Return (x, y) of the center of cell containing provided text 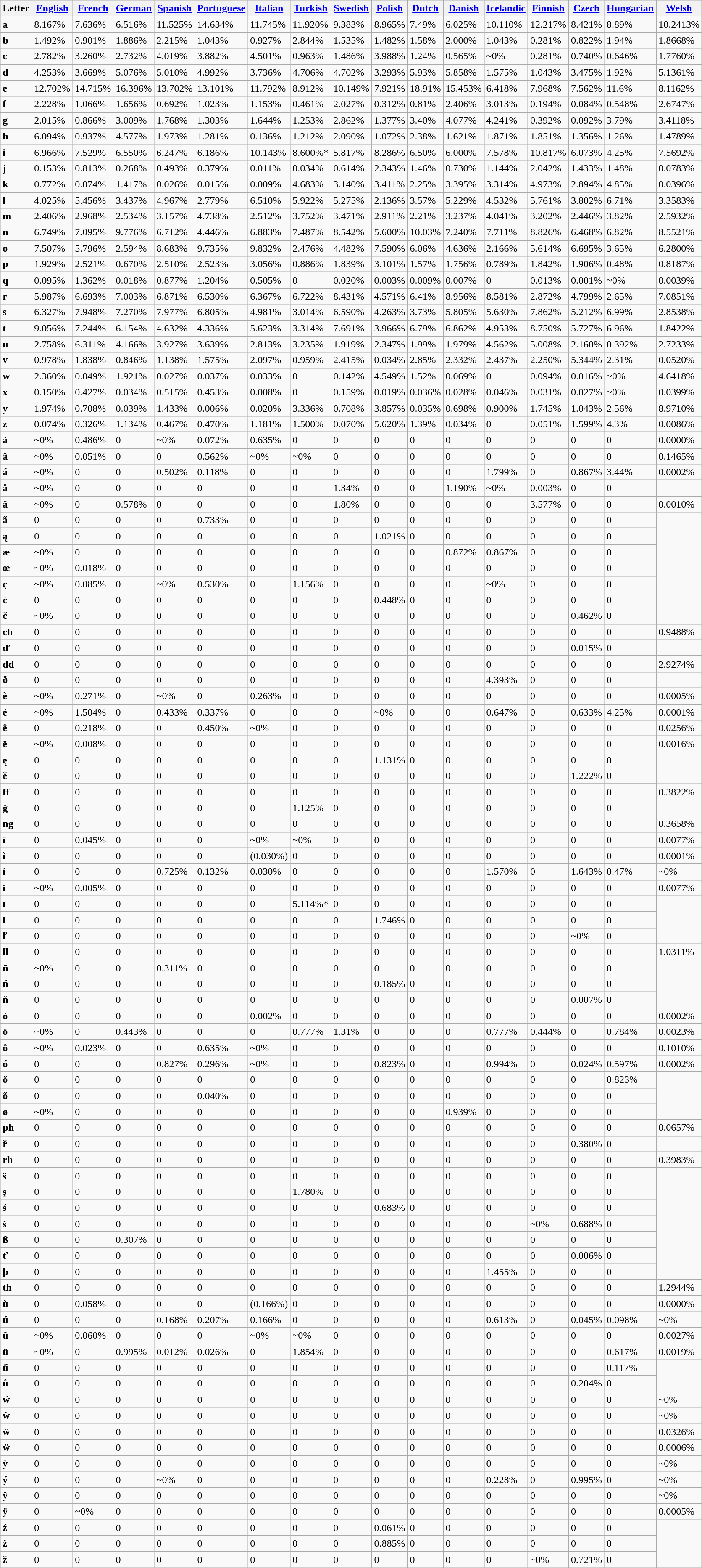
0.153% (52, 168)
4.3% (630, 424)
ğ (16, 808)
0.3983% (679, 1160)
ž (16, 1560)
1.974% (52, 408)
4.077% (464, 120)
4.446% (221, 232)
á (16, 472)
1.58% (425, 40)
12.217% (548, 24)
ŝ (16, 1176)
1.57% (425, 264)
5.620% (390, 424)
0.646% (630, 56)
č (16, 616)
5.922% (311, 200)
0.0256% (679, 728)
w (16, 376)
ü (16, 1352)
8.965% (390, 24)
1.181% (269, 424)
15.453% (464, 88)
0.271% (93, 696)
ú (16, 1320)
1.768% (175, 120)
0.462% (586, 616)
0.597% (630, 1064)
5.456% (93, 200)
7.095% (93, 232)
0.204% (586, 1384)
9.056% (52, 328)
0.268% (134, 168)
0.016% (586, 376)
2.7233% (679, 344)
0.085% (93, 584)
0.228% (506, 1479)
6.966% (52, 152)
0.117% (630, 1368)
1.190% (464, 488)
o (16, 248)
1.131% (390, 760)
0.486% (93, 440)
0.263% (269, 696)
6.073% (586, 152)
0.185% (390, 984)
ö (16, 1032)
5.212% (586, 312)
â (16, 456)
2.090% (351, 136)
ě (16, 776)
0.031% (548, 392)
5.275% (351, 200)
0.901% (93, 40)
2.521% (93, 264)
8.750% (548, 328)
9.383% (351, 24)
0.072% (221, 440)
0.493% (175, 168)
7.487% (311, 232)
1.504% (93, 712)
0.872% (464, 552)
ń (16, 984)
2.136% (390, 200)
j (16, 168)
î (16, 840)
2.347% (390, 344)
0.450% (221, 728)
ű (16, 1368)
2.250% (548, 360)
0.939% (464, 1112)
b (16, 40)
6.71% (630, 200)
1.212% (311, 136)
Turkish (311, 8)
5.987% (52, 296)
a (16, 24)
0.647% (506, 712)
8.167% (52, 24)
2.476% (311, 248)
8.542% (351, 232)
5.630% (506, 312)
ß (16, 1240)
English (52, 8)
è (16, 696)
0.530% (221, 584)
2.360% (52, 376)
2.25% (425, 184)
0.578% (134, 504)
0.013% (548, 280)
Hungarian (630, 8)
7.578% (506, 152)
œ (16, 568)
Czech (586, 8)
Letter (16, 8)
1.156% (311, 584)
0.326% (93, 424)
0.036% (425, 392)
8.431% (351, 296)
c (16, 56)
u (16, 344)
ng (16, 824)
2.228% (52, 104)
8.956% (464, 296)
0.0657% (679, 1128)
7.562% (586, 88)
0.060% (93, 1336)
1.854% (311, 1352)
1.4789% (679, 136)
6.722% (311, 296)
ô (16, 1048)
0.218% (93, 728)
1.746% (390, 920)
0.8187% (679, 264)
6.311% (93, 344)
1.99% (425, 344)
11.6% (630, 88)
0.3822% (679, 792)
3.056% (269, 264)
p (16, 264)
1.34% (351, 488)
1.643% (586, 872)
2.6747% (679, 104)
2.21% (425, 216)
1.39% (425, 424)
i (16, 152)
k (16, 184)
0.565% (464, 56)
v (16, 360)
ó (16, 1064)
1.46% (425, 168)
0.633% (586, 712)
3.966% (390, 328)
2.534% (134, 216)
Icelandic (506, 8)
0.683% (390, 1208)
1.842% (548, 264)
5.623% (269, 328)
10.817% (548, 152)
0.159% (351, 392)
1.023% (221, 104)
1.48% (630, 168)
1.26% (630, 136)
1.973% (175, 136)
3.639% (221, 344)
0.0006% (679, 1447)
3.736% (269, 72)
ŵ (16, 1431)
1.356% (586, 136)
2.215% (175, 40)
5.1361% (679, 72)
0.3658% (679, 824)
0.937% (93, 136)
0.037% (221, 376)
3.009% (134, 120)
à (16, 440)
4.953% (506, 328)
French (93, 8)
ì (16, 856)
6.516% (134, 24)
13.702% (175, 88)
2.758% (52, 344)
0.011% (269, 168)
3.013% (506, 104)
0.092% (586, 120)
11.525% (175, 24)
0.0086% (679, 424)
0.470% (221, 424)
1.31% (351, 1032)
14.634% (221, 24)
2.5932% (679, 216)
7.49% (425, 24)
10.149% (351, 88)
11.745% (269, 24)
2.813% (269, 344)
5.008% (548, 344)
0.866% (93, 120)
0.132% (221, 872)
6.327% (52, 312)
ř (16, 1144)
4.632% (175, 328)
6.749% (52, 232)
2.844% (311, 40)
3.752% (311, 216)
0.505% (269, 280)
6.96% (630, 328)
0.296% (221, 1064)
5.93% (425, 72)
1.204% (221, 280)
1.919% (351, 344)
0.562% (221, 456)
1.362% (93, 280)
16.396% (134, 88)
3.237% (464, 216)
0.001% (586, 280)
6.530% (221, 296)
0.1465% (679, 456)
1.886% (134, 40)
0.877% (175, 280)
1.253% (311, 120)
0.207% (221, 1320)
2.782% (52, 56)
0.813% (93, 168)
2.523% (221, 264)
4.482% (351, 248)
6.805% (221, 312)
5.600% (390, 232)
0.453% (221, 392)
ä (16, 504)
0.039% (134, 408)
6.06% (425, 248)
8.9710% (679, 408)
6.695% (586, 248)
2.8538% (679, 312)
0.688% (586, 1224)
5.614% (548, 248)
1.8668% (679, 40)
8.1162% (679, 88)
4.253% (52, 72)
rh (16, 1160)
æ (16, 552)
1.486% (351, 56)
German (134, 8)
0.118% (221, 472)
0.035% (425, 408)
6.418% (506, 88)
1.644% (269, 120)
1.2944% (679, 1288)
3.411% (390, 184)
0.885% (390, 1544)
5.761% (548, 200)
0.084% (586, 104)
0.822% (586, 40)
0.725% (175, 872)
ù (16, 1304)
ỳ (16, 1463)
1.144% (506, 168)
ẃ (16, 1400)
d (16, 72)
6.590% (351, 312)
4.501% (269, 56)
6.871% (175, 296)
0.548% (630, 104)
3.101% (390, 264)
6.883% (269, 232)
11.792% (269, 88)
0.0520% (679, 360)
ś (16, 1208)
13.101% (221, 88)
5.817% (351, 152)
3.471% (351, 216)
3.857% (390, 408)
1.417% (134, 184)
2.894% (586, 184)
0.049% (93, 376)
9.735% (221, 248)
0.448% (390, 600)
0.0016% (679, 744)
3.140% (351, 184)
3.336% (311, 408)
5.229% (464, 200)
3.988% (390, 56)
1.072% (390, 136)
ć (16, 600)
3.82% (630, 216)
5.114%* (311, 904)
8.89% (630, 24)
ł (16, 920)
0.959% (311, 360)
1.066% (93, 104)
0.617% (630, 1352)
3.157% (175, 216)
3.395% (464, 184)
ï (16, 888)
ð (16, 680)
ň (16, 1000)
5.727% (586, 328)
ı (16, 904)
4.571% (390, 296)
0.337% (221, 712)
3.882% (221, 56)
0.886% (311, 264)
0.698% (464, 408)
1.222% (586, 776)
s (16, 312)
û (16, 1336)
th (16, 1288)
9.776% (134, 232)
3.44% (630, 472)
1.94% (630, 40)
7.948% (93, 312)
0.9488% (679, 632)
0.461% (311, 104)
0.194% (548, 104)
2.968% (93, 216)
2.911% (390, 216)
7.529% (93, 152)
2.437% (506, 360)
(0.166%) (269, 1304)
0.005% (93, 888)
5.076% (134, 72)
ò (16, 1016)
9.832% (269, 248)
f (16, 104)
0.467% (175, 424)
7.921% (390, 88)
0.900% (506, 408)
7.862% (548, 312)
0.024% (586, 1064)
Welsh (679, 8)
0.433% (175, 712)
4.85% (630, 184)
ő (16, 1080)
6.693% (93, 296)
1.281% (221, 136)
0.098% (630, 1320)
3.293% (390, 72)
0.81% (425, 104)
8.826% (548, 232)
6.99% (630, 312)
1.80% (351, 504)
0.0019% (679, 1352)
0.142% (351, 376)
4.393% (506, 680)
0.613% (506, 1320)
4.799% (586, 296)
10.143% (269, 152)
0.023% (93, 1048)
0.515% (175, 392)
0.311% (175, 968)
0.019% (390, 392)
z (16, 424)
4.973% (548, 184)
6.000% (464, 152)
dd (16, 664)
4.562% (506, 344)
6.712% (175, 232)
4.683% (311, 184)
2.415% (351, 360)
12.702% (52, 88)
4.738% (221, 216)
å (16, 488)
1.799% (506, 472)
y (16, 408)
7.977% (175, 312)
ź (16, 1528)
4.336% (221, 328)
0.058% (93, 1304)
ç (16, 584)
ŷ (16, 1496)
0.48% (630, 264)
3.235% (311, 344)
0.012% (175, 1352)
6.862% (464, 328)
6.41% (425, 296)
0.150% (52, 392)
7.5692% (679, 152)
3.57% (425, 200)
4.981% (269, 312)
0.614% (351, 168)
1.906% (586, 264)
š (16, 1224)
0.380% (586, 1144)
3.65% (630, 248)
2.332% (464, 360)
6.510% (269, 200)
6.79% (425, 328)
6.50% (425, 152)
3.927% (175, 344)
ẅ (16, 1447)
0.427% (93, 392)
0.0039% (679, 280)
0.721% (586, 1560)
ã (16, 520)
Spanish (175, 8)
2.512% (269, 216)
l (16, 200)
4.019% (175, 56)
5.010% (175, 72)
ph (16, 1128)
é (16, 712)
ş (16, 1192)
1.621% (464, 136)
0.994% (506, 1064)
0.443% (134, 1032)
0.030% (269, 872)
0.0783% (679, 168)
3.577% (548, 504)
1.921% (134, 376)
8.912% (311, 88)
2.779% (221, 200)
h (16, 136)
7.691% (351, 328)
10.110% (506, 24)
0.1010% (679, 1048)
8.600%* (311, 152)
10.2413% (679, 24)
7.240% (464, 232)
g (16, 120)
1.599% (586, 424)
8.683% (175, 248)
3.202% (548, 216)
6.550% (134, 152)
1.979% (464, 344)
(0.030%) (269, 856)
4.6418% (679, 376)
e (16, 88)
0.379% (221, 168)
7.711% (506, 232)
1.656% (134, 104)
2.732% (134, 56)
õ (16, 1096)
1.138% (175, 360)
6.025% (464, 24)
2.85% (425, 360)
0.789% (506, 264)
11.920% (311, 24)
0.827% (175, 1064)
0.0027% (679, 1336)
3.014% (311, 312)
1.303% (221, 120)
4.025% (52, 200)
x (16, 392)
Swedish (351, 8)
2.097% (269, 360)
0.670% (134, 264)
5.796% (93, 248)
1.125% (311, 808)
7.636% (93, 24)
ff (16, 792)
2.9274% (679, 664)
0.028% (464, 392)
8.421% (586, 24)
4.636% (464, 248)
1.756% (464, 264)
0.136% (269, 136)
0.0399% (679, 392)
8.5521% (679, 232)
2.594% (134, 248)
0.963% (311, 56)
1.570% (506, 872)
m (16, 216)
2.015% (52, 120)
2.56% (630, 408)
0.069% (464, 376)
6.094% (52, 136)
2.166% (506, 248)
1.838% (93, 360)
1.851% (548, 136)
4.166% (134, 344)
0.47% (630, 872)
6.2800% (679, 248)
6.154% (134, 328)
ll (16, 952)
1.0311% (679, 952)
1.7760% (679, 56)
2.65% (630, 296)
7.0851% (679, 296)
4.041% (506, 216)
0.046% (506, 392)
ď (16, 648)
1.92% (630, 72)
1.153% (269, 104)
ť (16, 1256)
0.0396% (679, 184)
0.733% (221, 520)
1.134% (134, 424)
0.772% (52, 184)
1.929% (52, 264)
3.802% (586, 200)
3.73% (425, 312)
1.24% (425, 56)
1.482% (390, 40)
ë (16, 744)
ż (16, 1544)
4.532% (506, 200)
6.186% (221, 152)
ñ (16, 968)
3.79% (630, 120)
þ (16, 1272)
0.0010% (679, 504)
2.000% (464, 40)
0.312% (390, 104)
1.535% (351, 40)
5.858% (464, 72)
3.669% (93, 72)
3.437% (134, 200)
7.244% (93, 328)
2.510% (175, 264)
ý (16, 1479)
0.846% (134, 360)
4.577% (134, 136)
0.307% (134, 1240)
7.003% (134, 296)
7.968% (548, 88)
6.468% (586, 232)
2.042% (548, 168)
1.500% (311, 424)
3.4118% (679, 120)
ê (16, 728)
ÿ (16, 1512)
0.002% (269, 1016)
Danish (464, 8)
8.286% (390, 152)
ą (16, 536)
0.927% (269, 40)
0.168% (175, 1320)
ẁ (16, 1415)
1.455% (506, 1272)
3.260% (93, 56)
1.780% (311, 1192)
0.166% (269, 1320)
3.3583% (679, 200)
1.8422% (679, 328)
0.740% (586, 56)
4.549% (390, 376)
0.444% (548, 1032)
Portuguese (221, 8)
í (16, 872)
1.021% (390, 536)
ø (16, 1112)
1.871% (506, 136)
ę (16, 760)
1.492% (52, 40)
4.992% (221, 72)
q (16, 280)
0.0023% (679, 1032)
2.38% (425, 136)
0.978% (52, 360)
6.82% (630, 232)
4.706% (311, 72)
0.070% (351, 424)
0.692% (175, 104)
5.344% (586, 360)
2.31% (630, 360)
0.784% (630, 1032)
n (16, 232)
8.581% (506, 296)
Polish (390, 8)
0.094% (548, 376)
Finnish (548, 8)
t (16, 328)
6.367% (269, 296)
Dutch (425, 8)
r (16, 296)
7.270% (134, 312)
5.805% (464, 312)
7.590% (390, 248)
3.40% (425, 120)
1.745% (548, 408)
18.91% (425, 88)
1.377% (390, 120)
ľ (16, 936)
0.502% (175, 472)
6.247% (175, 152)
2.343% (390, 168)
4.702% (351, 72)
4.967% (175, 200)
2.027% (351, 104)
2.872% (548, 296)
14.715% (93, 88)
Italian (269, 8)
2.160% (586, 344)
1.839% (351, 264)
4.263% (390, 312)
10.03% (425, 232)
0.730% (464, 168)
ch (16, 632)
1.52% (425, 376)
0.061% (390, 1528)
2.446% (586, 216)
3.475% (586, 72)
0.040% (221, 1096)
0.033% (269, 376)
0.0326% (679, 1431)
0.095% (52, 280)
2.862% (351, 120)
7.507% (52, 248)
ů (16, 1384)
4.241% (506, 120)
